Output the [X, Y] coordinate of the center of the cell containing the given text.  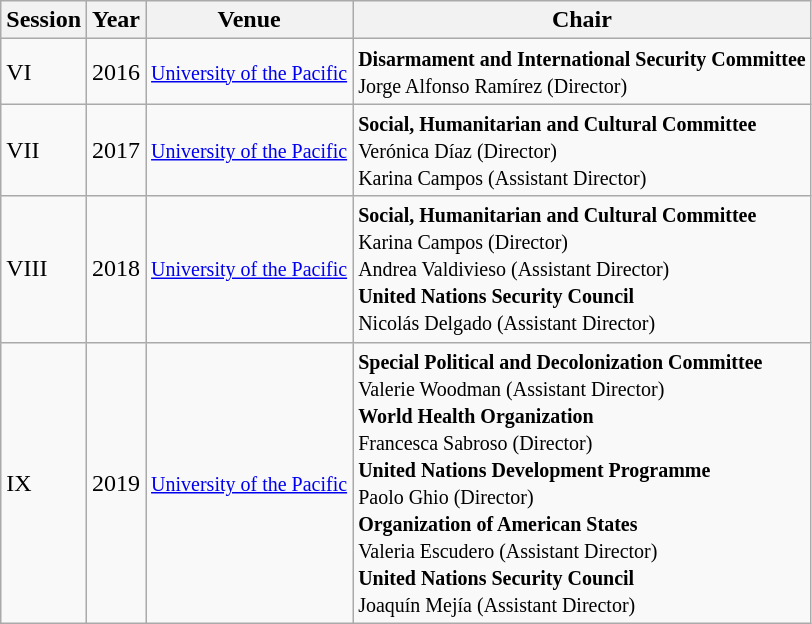
2019 [116, 482]
IX [44, 482]
Social, Humanitarian and Cultural CommitteeVerónica Díaz (Director)Karina Campos (Assistant Director) [582, 150]
VII [44, 150]
2016 [116, 72]
Year [116, 20]
Session [44, 20]
Disarmament and International Security CommitteeJorge Alfonso Ramírez (Director) [582, 72]
VI [44, 72]
VIII [44, 269]
Chair [582, 20]
2017 [116, 150]
Venue [250, 20]
2018 [116, 269]
